From the cell containing the given text, extract its center point as [X, Y] coordinate. 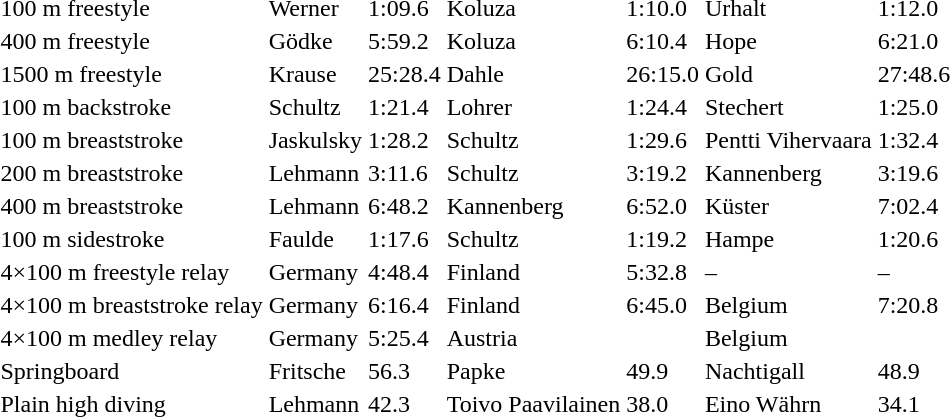
Faulde [315, 239]
6:16.4 [404, 305]
49.9 [663, 371]
3:11.6 [404, 173]
Fritsche [315, 371]
1:24.4 [663, 107]
56.3 [404, 371]
6:10.4 [663, 41]
Papke [534, 371]
25:28.4 [404, 74]
1:19.2 [663, 239]
Küster [788, 206]
Hope [788, 41]
1:17.6 [404, 239]
4:48.4 [404, 272]
Koluza [534, 41]
6:48.2 [404, 206]
– [788, 272]
6:52.0 [663, 206]
Jaskulsky [315, 140]
Lohrer [534, 107]
Austria [534, 338]
1:28.2 [404, 140]
Gödke [315, 41]
Dahle [534, 74]
5:32.8 [663, 272]
Nachtigall [788, 371]
Gold [788, 74]
26:15.0 [663, 74]
1:29.6 [663, 140]
5:25.4 [404, 338]
Krause [315, 74]
Stechert [788, 107]
Pentti Vihervaara [788, 140]
1:21.4 [404, 107]
3:19.2 [663, 173]
Hampe [788, 239]
5:59.2 [404, 41]
6:45.0 [663, 305]
